For the text-containing cell, return its midpoint in (x, y) coordinate format. 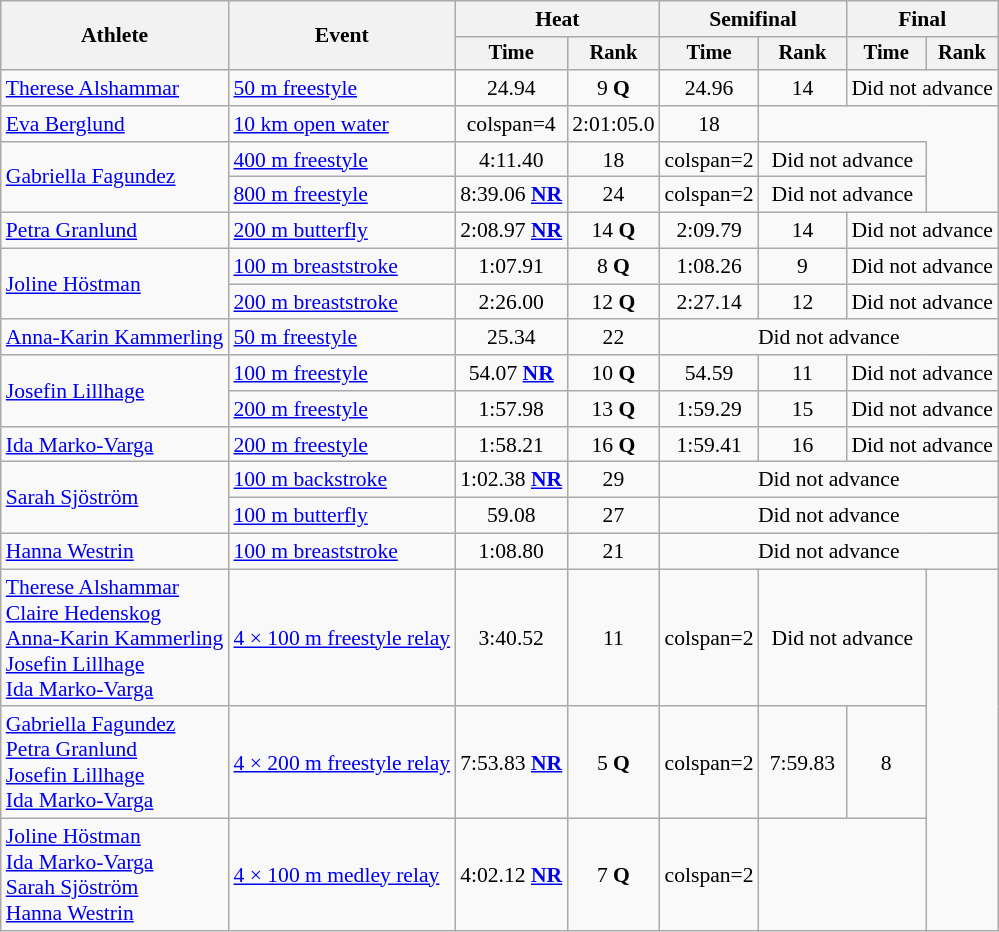
12 Q (613, 302)
Heat (557, 19)
1:02.38 NR (511, 480)
colspan=4 (511, 124)
Semifinal (754, 19)
5 Q (613, 763)
Therese Alshammar (115, 88)
Gabriella Fagundez (115, 178)
7:53.83 NR (511, 763)
100 m freestyle (342, 373)
Petra Granlund (115, 231)
4:02.12 NR (511, 875)
Hanna Westrin (115, 552)
59.08 (511, 516)
1:59.29 (710, 409)
9 (803, 267)
7 Q (613, 875)
24.94 (511, 88)
Gabriella FagundezPetra GranlundJosefin LillhageIda Marko-Varga (115, 763)
16 (803, 445)
22 (613, 338)
2:08.97 NR (511, 231)
Final (922, 19)
16 Q (613, 445)
400 m freestyle (342, 160)
Ida Marko-Varga (115, 445)
4 × 100 m medley relay (342, 875)
1:58.21 (511, 445)
Joline Höstman (115, 284)
12 (803, 302)
Therese AlshammarClaire HedenskogAnna-Karin KammerlingJosefin LillhageIda Marko-Varga (115, 638)
54.07 NR (511, 373)
4 × 200 m freestyle relay (342, 763)
21 (613, 552)
Josefin Lillhage (115, 390)
8:39.06 NR (511, 195)
2:01:05.0 (613, 124)
Anna-Karin Kammerling (115, 338)
10 km open water (342, 124)
9 Q (613, 88)
1:08.80 (511, 552)
100 m backstroke (342, 480)
800 m freestyle (342, 195)
2:27.14 (710, 302)
200 m breaststroke (342, 302)
29 (613, 480)
15 (803, 409)
Athlete (115, 36)
Sarah Sjöström (115, 498)
3:40.52 (511, 638)
4:11.40 (511, 160)
200 m butterfly (342, 231)
2:26.00 (511, 302)
25.34 (511, 338)
1:57.98 (511, 409)
13 Q (613, 409)
1:08.26 (710, 267)
10 Q (613, 373)
Eva Berglund (115, 124)
24 (613, 195)
8 Q (613, 267)
14 Q (613, 231)
54.59 (710, 373)
100 m butterfly (342, 516)
Event (342, 36)
2:09.79 (710, 231)
7:59.83 (803, 763)
4 × 100 m freestyle relay (342, 638)
27 (613, 516)
1:07.91 (511, 267)
24.96 (710, 88)
8 (886, 763)
1:59.41 (710, 445)
Joline HöstmanIda Marko-VargaSarah SjöströmHanna Westrin (115, 875)
